Find where the given text appears and provide that cell's center as [X, Y] coordinate. 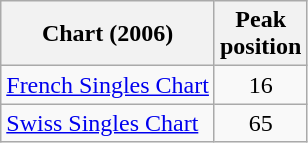
65 [260, 123]
Chart (2006) [108, 34]
Peakposition [260, 34]
French Singles Chart [108, 85]
Swiss Singles Chart [108, 123]
16 [260, 85]
